Identify which cell holds the provided text, then report its [x, y] central coordinate. 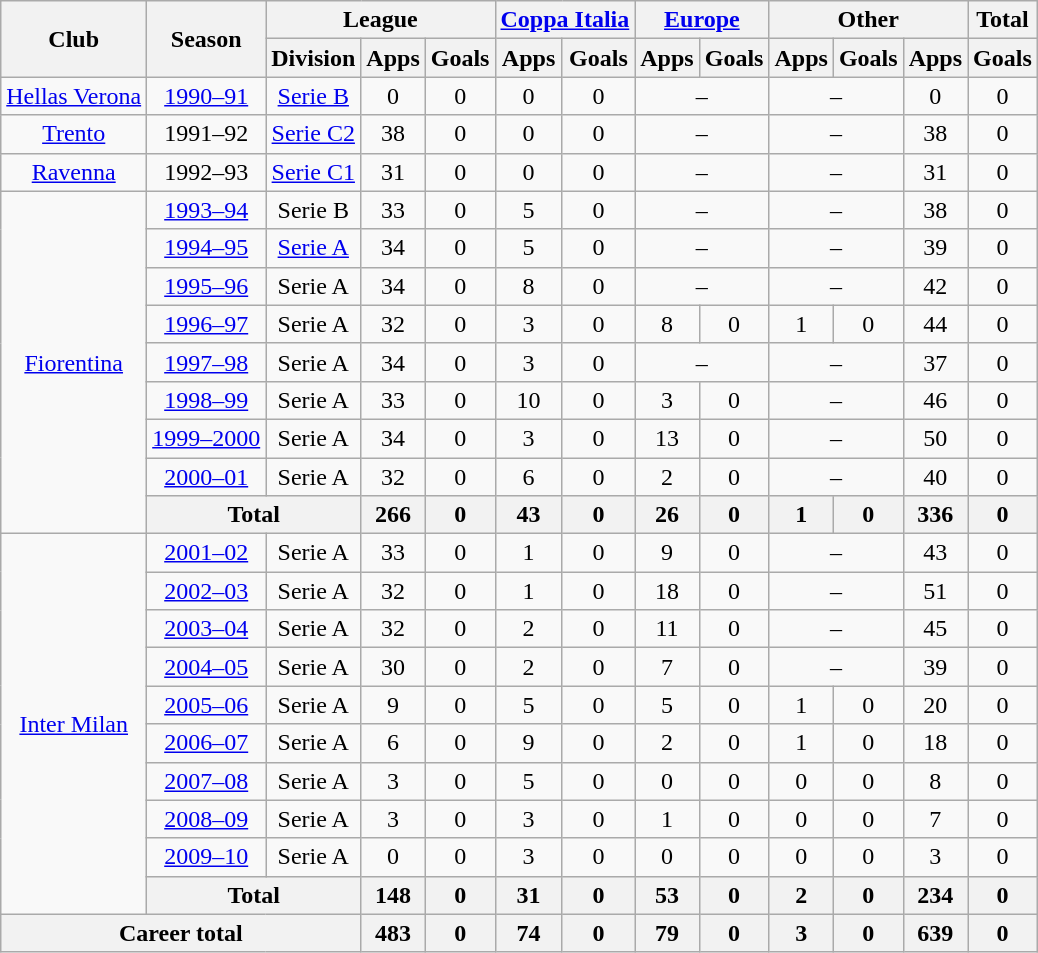
Other [868, 20]
20 [935, 705]
10 [528, 400]
Trento [74, 134]
Europe [702, 20]
2004–05 [206, 667]
Season [206, 39]
51 [935, 591]
336 [935, 515]
1995–96 [206, 286]
League [380, 20]
Serie C2 [314, 134]
26 [667, 515]
Hellas Verona [74, 96]
45 [935, 629]
Inter Milan [74, 724]
Division [314, 58]
1998–99 [206, 400]
74 [528, 933]
1990–91 [206, 96]
1994–95 [206, 248]
2003–04 [206, 629]
40 [935, 477]
79 [667, 933]
2009–10 [206, 857]
1999–2000 [206, 438]
1992–93 [206, 172]
11 [667, 629]
42 [935, 286]
Career total [181, 933]
2002–03 [206, 591]
234 [935, 895]
2007–08 [206, 781]
37 [935, 362]
639 [935, 933]
30 [393, 667]
Fiorentina [74, 362]
2008–09 [206, 819]
1996–97 [206, 324]
1997–98 [206, 362]
13 [667, 438]
46 [935, 400]
266 [393, 515]
2001–02 [206, 553]
148 [393, 895]
Serie C1 [314, 172]
44 [935, 324]
2006–07 [206, 743]
53 [667, 895]
Ravenna [74, 172]
1991–92 [206, 134]
483 [393, 933]
2005–06 [206, 705]
Club [74, 39]
Coppa Italia [565, 20]
2000–01 [206, 477]
50 [935, 438]
1993–94 [206, 210]
